Pinpoint the cell where the given text exists, returning its [X, Y] midpoint coordinate. 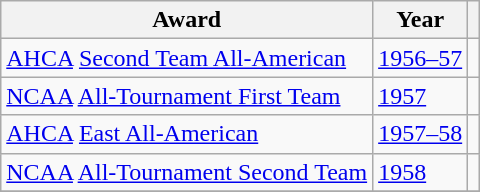
Award [187, 20]
NCAA All-Tournament Second Team [187, 172]
1958 [420, 172]
1957–58 [420, 134]
1957 [420, 96]
Year [420, 20]
NCAA All-Tournament First Team [187, 96]
1956–57 [420, 58]
AHCA East All-American [187, 134]
AHCA Second Team All-American [187, 58]
